Determine the (X, Y) coordinate at the center of the cell enclosing the given text.  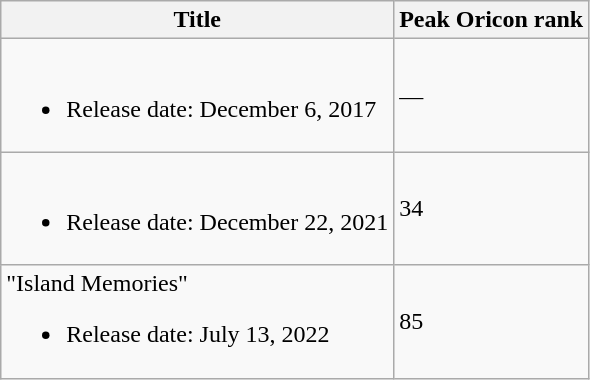
Release date: December 22, 2021 (198, 208)
Release date: December 6, 2017 (198, 96)
34 (492, 208)
— (492, 96)
Title (198, 20)
Peak Oricon rank (492, 20)
85 (492, 322)
"Island Memories"Release date: July 13, 2022 (198, 322)
